Scan for the cell matching the given text and deliver its (x, y) coordinate at center. 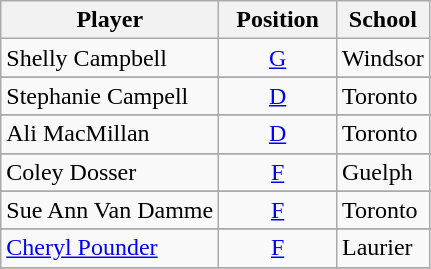
Ali MacMillan (110, 134)
Cheryl Pounder (110, 248)
Shelly Campbell (110, 58)
G (278, 58)
Stephanie Campell (110, 96)
Laurier (382, 248)
Player (110, 20)
Coley Dosser (110, 172)
Guelph (382, 172)
Position (278, 20)
School (382, 20)
Sue Ann Van Damme (110, 210)
Windsor (382, 58)
